Determine the (X, Y) coordinate at the center of the cell enclosing the given text.  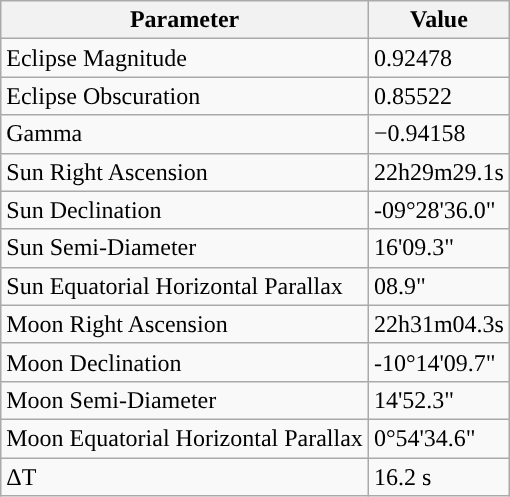
0.92478 (438, 58)
22h31m04.3s (438, 324)
14'52.3" (438, 400)
Sun Semi-Diameter (185, 248)
Gamma (185, 134)
Moon Right Ascension (185, 324)
0.85522 (438, 96)
Sun Equatorial Horizontal Parallax (185, 286)
16.2 s (438, 477)
Sun Declination (185, 210)
ΔT (185, 477)
Sun Right Ascension (185, 172)
0°54'34.6" (438, 438)
22h29m29.1s (438, 172)
Value (438, 20)
Moon Declination (185, 362)
-10°14'09.7" (438, 362)
Moon Semi-Diameter (185, 400)
Eclipse Magnitude (185, 58)
Eclipse Obscuration (185, 96)
−0.94158 (438, 134)
Parameter (185, 20)
16'09.3" (438, 248)
Moon Equatorial Horizontal Parallax (185, 438)
08.9" (438, 286)
-09°28'36.0" (438, 210)
